Return the [x, y] coordinate for the center point of the cell that contains the specified text.  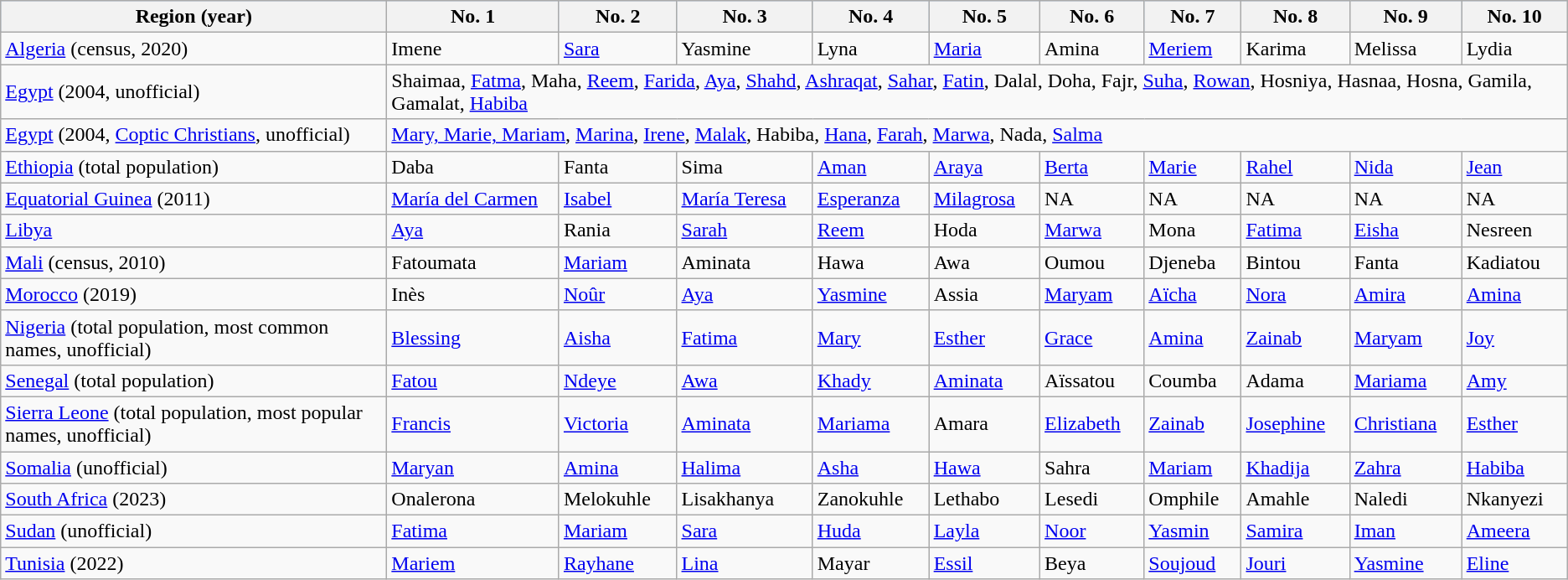
No. 8 [1295, 17]
Algeria (census, 2020) [194, 49]
Sima [745, 167]
No. 4 [871, 17]
Imene [473, 49]
Fatou [473, 381]
Amara [984, 424]
Francis [473, 424]
Ndeye [618, 381]
Beya [1092, 563]
Lydia [1514, 49]
Adama [1295, 381]
Mayar [871, 563]
Mona [1193, 230]
Daba [473, 167]
Marwa [1092, 230]
Layla [984, 531]
Nkanyezi [1514, 500]
Mary, Marie, Mariam, Marina, Irene, Malak, Habiba, Hana, Farah, Marwa, Nada, Salma [977, 135]
Essil [984, 563]
Sierra Leone (total population, most popular names, unofficial) [194, 424]
Josephine [1295, 424]
Christiana [1406, 424]
No. 2 [618, 17]
Blessing [473, 337]
Araya [984, 167]
No. 9 [1406, 17]
Tunisia (2022) [194, 563]
Jouri [1295, 563]
Amahle [1295, 500]
Amira [1406, 294]
Meriem [1193, 49]
Mali (census, 2010) [194, 262]
No. 3 [745, 17]
Esperanza [871, 199]
Bintou [1295, 262]
Asha [871, 467]
Melokuhle [618, 500]
Ethiopia (total population) [194, 167]
Zahra [1406, 467]
Kadiatou [1514, 262]
Reem [871, 230]
Naledi [1406, 500]
No. 6 [1092, 17]
Nesreen [1514, 230]
Assia [984, 294]
Mariem [473, 563]
Yasmin [1193, 531]
Onalerona [473, 500]
No. 5 [984, 17]
Nora [1295, 294]
Soujoud [1193, 563]
Milagrosa [984, 199]
Noûr [618, 294]
Sahra [1092, 467]
Equatorial Guinea (2011) [194, 199]
Habiba [1514, 467]
Rahel [1295, 167]
Maria [984, 49]
María Teresa [745, 199]
Lesedi [1092, 500]
Omphile [1193, 500]
Aïcha [1193, 294]
Amy [1514, 381]
South Africa (2023) [194, 500]
Joy [1514, 337]
Aman [871, 167]
Djeneba [1193, 262]
Marie [1193, 167]
Iman [1406, 531]
Coumba [1193, 381]
Melissa [1406, 49]
Nida [1406, 167]
Eline [1514, 563]
Egypt (2004, Coptic Christians, unofficial) [194, 135]
Huda [871, 531]
Jean [1514, 167]
Egypt (2004, unofficial) [194, 92]
Hoda [984, 230]
Lisakhanya [745, 500]
Lina [745, 563]
Karima [1295, 49]
Berta [1092, 167]
Sarah [745, 230]
Aisha [618, 337]
No. 1 [473, 17]
Libya [194, 230]
Senegal (total population) [194, 381]
Victoria [618, 424]
No. 7 [1193, 17]
Inès [473, 294]
Morocco (2019) [194, 294]
Lethabo [984, 500]
Grace [1092, 337]
Region (year) [194, 17]
Isabel [618, 199]
Samira [1295, 531]
Fatoumata [473, 262]
Noor [1092, 531]
Nigeria (total population, most common names, unofficial) [194, 337]
Maryan [473, 467]
María del Carmen [473, 199]
Ameera [1514, 531]
Zanokuhle [871, 500]
Mary [871, 337]
Oumou [1092, 262]
Khady [871, 381]
Sudan (unofficial) [194, 531]
Eisha [1406, 230]
Aïssatou [1092, 381]
Rayhane [618, 563]
Lyna [871, 49]
Halima [745, 467]
No. 10 [1514, 17]
Rania [618, 230]
Somalia (unofficial) [194, 467]
Elizabeth [1092, 424]
Khadija [1295, 467]
